For the text-containing cell, return its midpoint in (X, Y) coordinate format. 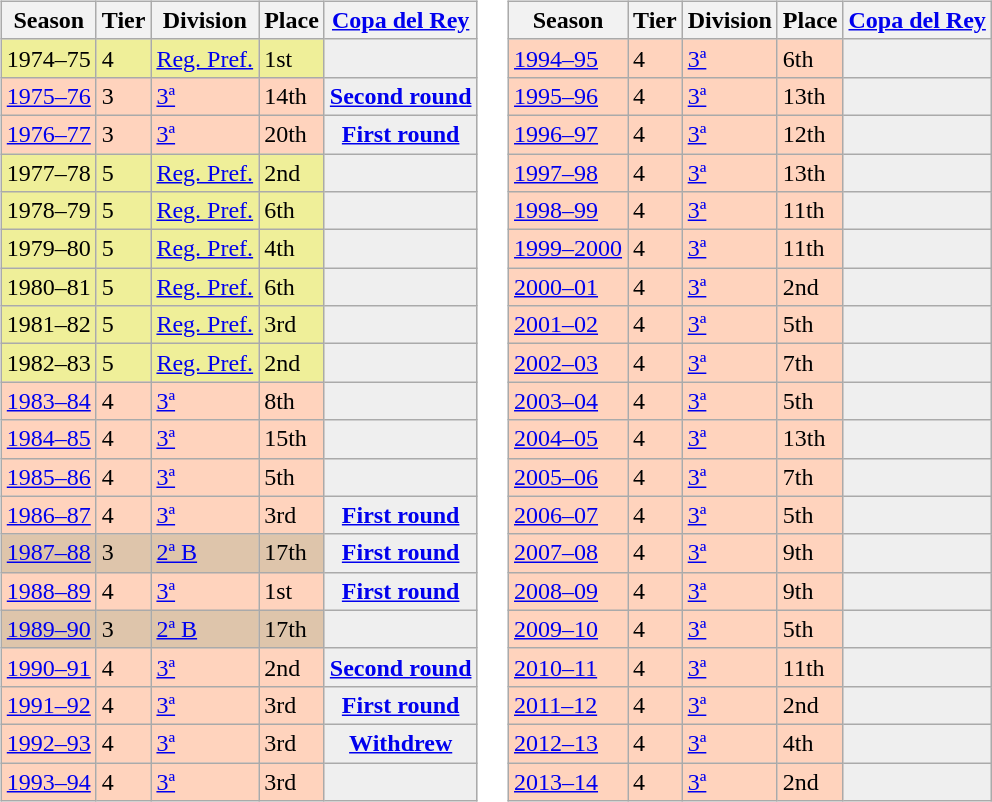
2011–12 (568, 705)
8th (292, 401)
2004–05 (568, 439)
2012–13 (568, 743)
2007–08 (568, 553)
20th (292, 134)
2013–14 (568, 781)
1981–82 (48, 325)
1984–85 (48, 439)
1985–86 (48, 477)
1978–79 (48, 211)
1994–95 (568, 58)
1976–77 (48, 134)
2003–04 (568, 401)
1990–91 (48, 667)
1996–97 (568, 134)
1980–81 (48, 287)
2010–11 (568, 667)
1992–93 (48, 743)
2005–06 (568, 477)
1982–83 (48, 363)
2001–02 (568, 325)
1974–75 (48, 58)
1988–89 (48, 591)
1991–92 (48, 705)
2002–03 (568, 363)
2009–10 (568, 629)
1995–96 (568, 96)
2008–09 (568, 591)
12th (810, 134)
1987–88 (48, 553)
1997–98 (568, 173)
14th (292, 96)
1975–76 (48, 96)
2000–01 (568, 287)
1979–80 (48, 249)
Withdrew (400, 743)
15th (292, 439)
1977–78 (48, 173)
1999–2000 (568, 249)
1993–94 (48, 781)
2006–07 (568, 515)
1989–90 (48, 629)
1986–87 (48, 515)
1998–99 (568, 211)
1983–84 (48, 401)
